Identify which cell holds the provided text, then report its (X, Y) central coordinate. 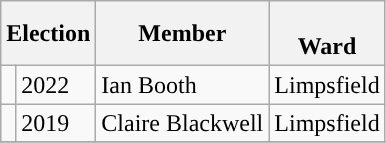
Ward (327, 34)
Election (48, 34)
Claire Blackwell (182, 123)
2019 (56, 123)
Member (182, 34)
Ian Booth (182, 85)
2022 (56, 85)
